Scan for the cell matching the given text and deliver its (x, y) coordinate at center. 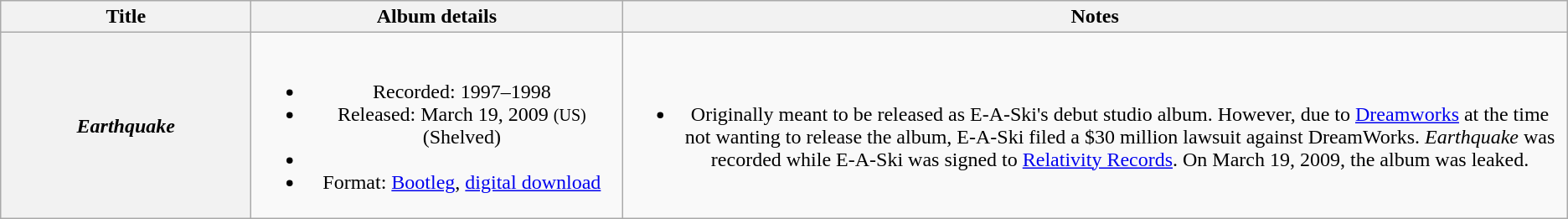
Recorded: 1997–1998Released: March 19, 2009 (US) (Shelved)Format: Bootleg, digital download (437, 126)
Album details (437, 17)
Title (126, 17)
Notes (1095, 17)
Earthquake (126, 126)
